Find where the given text appears and provide that cell's center as (x, y) coordinate. 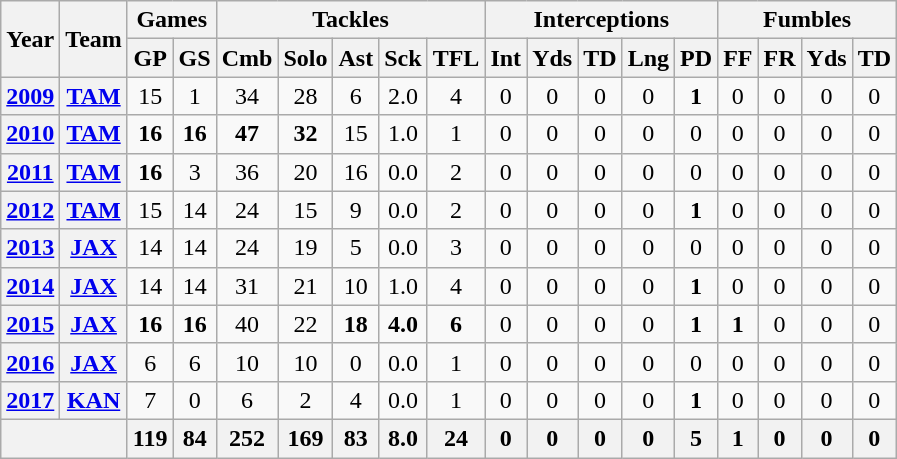
2017 (30, 400)
FR (780, 58)
34 (247, 96)
83 (356, 438)
21 (306, 286)
GP (150, 58)
Tackles (350, 20)
Fumbles (808, 20)
Int (506, 58)
Interceptions (602, 20)
2014 (30, 286)
18 (356, 324)
KAN (94, 400)
TFL (456, 58)
2012 (30, 210)
2015 (30, 324)
GS (194, 58)
19 (306, 248)
Ast (356, 58)
119 (150, 438)
Year (30, 39)
40 (247, 324)
31 (247, 286)
252 (247, 438)
Games (172, 20)
47 (247, 134)
2013 (30, 248)
Team (94, 39)
FF (738, 58)
8.0 (403, 438)
2010 (30, 134)
2011 (30, 172)
Sck (403, 58)
2009 (30, 96)
Lng (648, 58)
84 (194, 438)
20 (306, 172)
Solo (306, 58)
Cmb (247, 58)
2.0 (403, 96)
28 (306, 96)
7 (150, 400)
36 (247, 172)
22 (306, 324)
9 (356, 210)
PD (696, 58)
2016 (30, 362)
32 (306, 134)
169 (306, 438)
4.0 (403, 324)
